Detect which cell encompasses the target text, then output its [x, y] center coordinate. 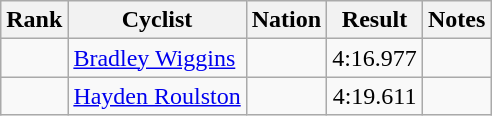
Notes [456, 20]
Hayden Roulston [157, 96]
Result [375, 20]
Bradley Wiggins [157, 58]
4:19.611 [375, 96]
Rank [34, 20]
Nation [286, 20]
Cyclist [157, 20]
4:16.977 [375, 58]
